Output the (x, y) coordinate of the center of the cell containing the given text.  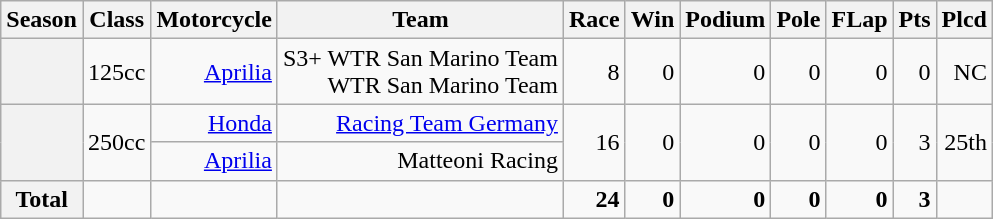
NC (964, 72)
16 (594, 142)
Racing Team Germany (420, 123)
Podium (726, 20)
Pole (798, 20)
Class (116, 20)
25th (964, 142)
Plcd (964, 20)
24 (594, 199)
Pts (914, 20)
Motorcycle (214, 20)
Race (594, 20)
250cc (116, 142)
125cc (116, 72)
Win (652, 20)
Honda (214, 123)
Total (42, 199)
Matteoni Racing (420, 161)
S3+ WTR San Marino TeamWTR San Marino Team (420, 72)
Season (42, 20)
8 (594, 72)
Team (420, 20)
FLap (860, 20)
